Detect which cell encompasses the target text, then output its [x, y] center coordinate. 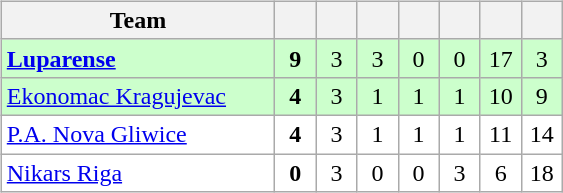
14 [542, 134]
11 [500, 134]
10 [500, 96]
18 [542, 173]
Ekonomac Kragujevac [138, 96]
17 [500, 58]
Team [138, 20]
Luparense [138, 58]
P.A. Nova Gliwice [138, 134]
6 [500, 173]
Nikars Riga [138, 173]
